Detect which cell encompasses the target text, then output its [X, Y] center coordinate. 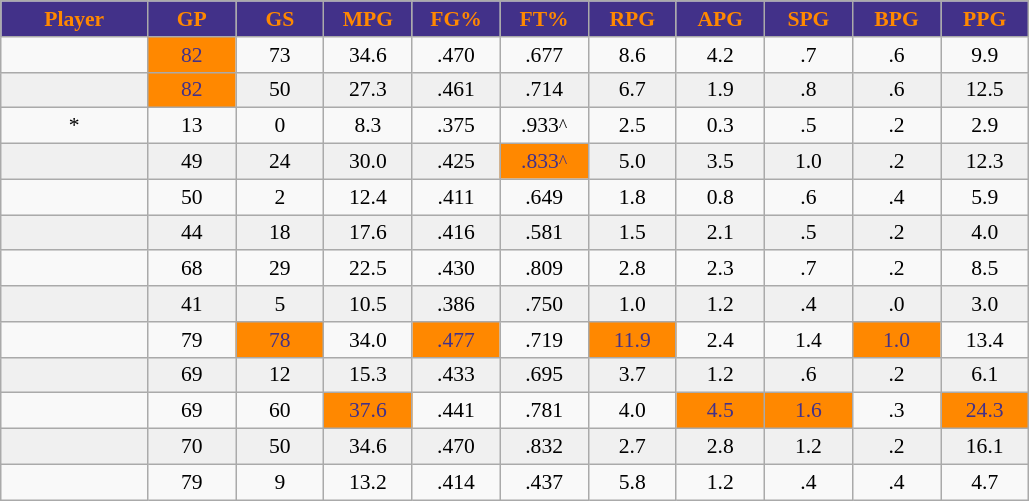
.430 [456, 269]
.0 [896, 304]
8.5 [985, 269]
2.3 [720, 269]
SPG [808, 19]
1.5 [632, 233]
.781 [544, 411]
13.2 [368, 482]
12.5 [985, 90]
44 [192, 233]
22.5 [368, 269]
18 [280, 233]
12.4 [368, 197]
0.3 [720, 126]
2.9 [985, 126]
Player [74, 19]
.433 [456, 375]
.695 [544, 375]
.719 [544, 340]
70 [192, 447]
.750 [544, 304]
RPG [632, 19]
73 [280, 55]
3.7 [632, 375]
13.4 [985, 340]
GS [280, 19]
27.3 [368, 90]
.461 [456, 90]
.425 [456, 162]
1.8 [632, 197]
16.1 [985, 447]
2.5 [632, 126]
5.0 [632, 162]
12.3 [985, 162]
9 [280, 482]
.386 [456, 304]
0.8 [720, 197]
13 [192, 126]
.414 [456, 482]
3.5 [720, 162]
2 [280, 197]
41 [192, 304]
8.6 [632, 55]
5.9 [985, 197]
24 [280, 162]
.416 [456, 233]
12 [280, 375]
6.7 [632, 90]
.437 [544, 482]
BPG [896, 19]
2.7 [632, 447]
3.0 [985, 304]
.581 [544, 233]
.677 [544, 55]
MPG [368, 19]
11.9 [632, 340]
6.1 [985, 375]
.411 [456, 197]
.441 [456, 411]
34.0 [368, 340]
GP [192, 19]
.477 [456, 340]
5.8 [632, 482]
APG [720, 19]
2.4 [720, 340]
2.1 [720, 233]
30.0 [368, 162]
60 [280, 411]
78 [280, 340]
17.6 [368, 233]
1.9 [720, 90]
10.5 [368, 304]
PPG [985, 19]
8.3 [368, 126]
1.6 [808, 411]
5 [280, 304]
.714 [544, 90]
FG% [456, 19]
.933^ [544, 126]
.3 [896, 411]
24.3 [985, 411]
9.9 [985, 55]
.809 [544, 269]
.649 [544, 197]
.832 [544, 447]
* [74, 126]
.8 [808, 90]
0 [280, 126]
4.5 [720, 411]
49 [192, 162]
68 [192, 269]
FT% [544, 19]
4.2 [720, 55]
.833^ [544, 162]
29 [280, 269]
1.4 [808, 340]
.375 [456, 126]
37.6 [368, 411]
4.7 [985, 482]
15.3 [368, 375]
